Search for the cell housing the specified text and yield its (x, y) center coordinate. 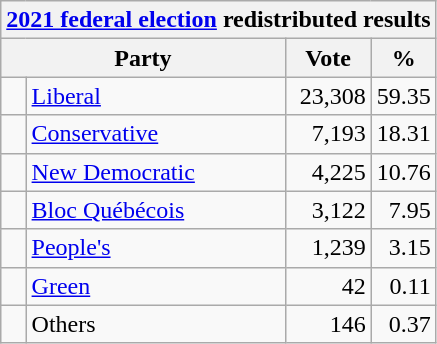
3.15 (404, 248)
7,193 (328, 134)
10.76 (404, 172)
59.35 (404, 96)
4,225 (328, 172)
Liberal (156, 96)
0.37 (404, 324)
Conservative (156, 134)
Others (156, 324)
23,308 (328, 96)
2021 federal election redistributed results (218, 20)
% (404, 58)
1,239 (328, 248)
18.31 (404, 134)
Green (156, 286)
Vote (328, 58)
People's (156, 248)
Bloc Québécois (156, 210)
3,122 (328, 210)
0.11 (404, 286)
New Democratic (156, 172)
Party (143, 58)
7.95 (404, 210)
42 (328, 286)
146 (328, 324)
